Pinpoint the cell where the given text exists, returning its (X, Y) midpoint coordinate. 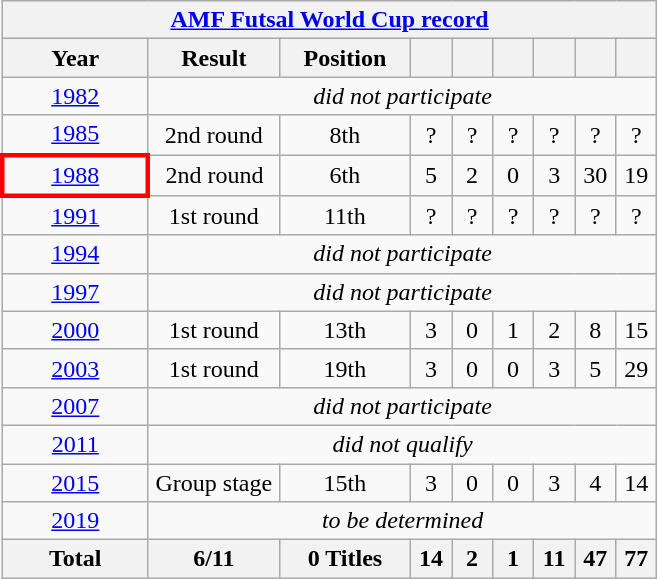
15th (344, 483)
19th (344, 368)
11 (554, 559)
2007 (75, 406)
1997 (75, 292)
77 (636, 559)
1982 (75, 96)
11th (344, 216)
6/11 (214, 559)
did not qualify (402, 444)
AMF Futsal World Cup record (330, 20)
2000 (75, 330)
to be determined (402, 521)
1991 (75, 216)
8 (596, 330)
30 (596, 174)
8th (344, 135)
19 (636, 174)
29 (636, 368)
Year (75, 58)
Group stage (214, 483)
0 Titles (344, 559)
Result (214, 58)
1985 (75, 135)
4 (596, 483)
Total (75, 559)
1988 (75, 174)
2003 (75, 368)
Position (344, 58)
1994 (75, 254)
15 (636, 330)
2015 (75, 483)
13th (344, 330)
2019 (75, 521)
47 (596, 559)
6th (344, 174)
2011 (75, 444)
